Scan for the cell matching the given text and deliver its (x, y) coordinate at center. 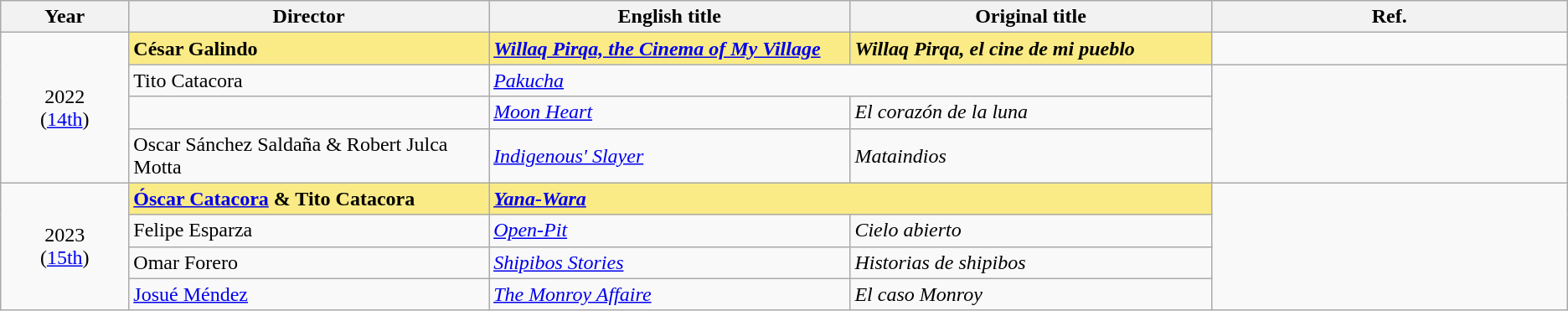
English title (670, 17)
Historias de shipibos (1030, 262)
Tito Catacora (309, 80)
2022(14th) (65, 107)
Omar Forero (309, 262)
César Galindo (309, 49)
Óscar Catacora & Tito Catacora (309, 199)
Ref. (1389, 17)
The Monroy Affaire (670, 294)
Willaq Pirqa, el cine de mi pueblo (1030, 49)
Original title (1030, 17)
Director (309, 17)
Pakucha (850, 80)
Year (65, 17)
El corazón de la luna (1030, 112)
Oscar Sánchez Saldaña & Robert Julca Motta (309, 156)
Shipibos Stories (670, 262)
Josué Méndez (309, 294)
Willaq Pirqa, the Cinema of My Village (670, 49)
Open-Pit (670, 231)
Moon Heart (670, 112)
Cielo abierto (1030, 231)
Mataindios (1030, 156)
2023(15th) (65, 246)
Indigenous' Slayer (670, 156)
El caso Monroy (1030, 294)
Felipe Esparza (309, 231)
Yana-Wara (850, 199)
